Provide the [x, y] coordinate of the cell's center where the given text is located.  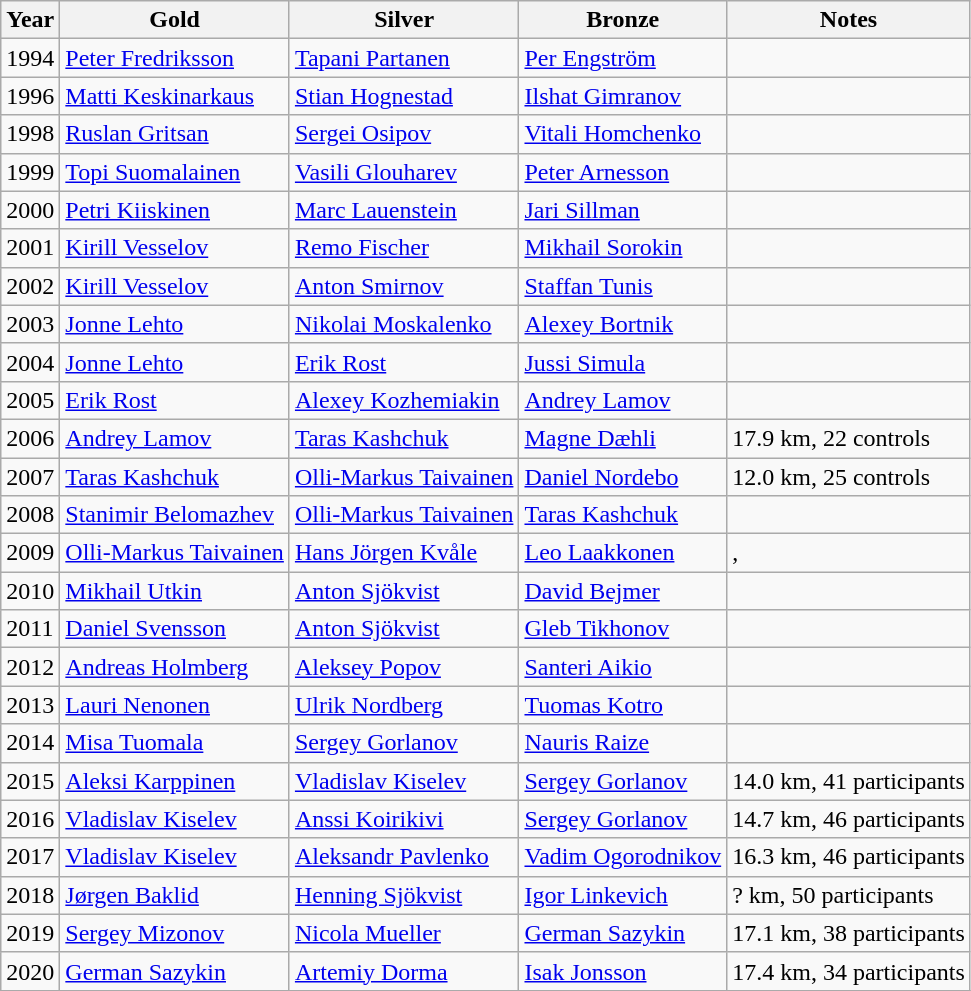
, [849, 553]
2002 [30, 286]
Daniel Nordebo [623, 477]
2003 [30, 324]
Hans Jörgen Kvåle [404, 553]
Nicola Mueller [404, 933]
1998 [30, 134]
Jørgen Baklid [175, 895]
2011 [30, 629]
2020 [30, 971]
Peter Fredriksson [175, 58]
Sergei Osipov [404, 134]
2010 [30, 591]
12.0 km, 25 controls [849, 477]
1994 [30, 58]
2006 [30, 438]
Nauris Raize [623, 743]
Silver [404, 20]
Anssi Koirikivi [404, 819]
2008 [30, 515]
Topi Suomalainen [175, 172]
Gold [175, 20]
Per Engström [623, 58]
Sergey Mizonov [175, 933]
Staffan Tunis [623, 286]
Jussi Simula [623, 362]
Misa Tuomala [175, 743]
2004 [30, 362]
Vitali Homchenko [623, 134]
Alexey Kozhemiakin [404, 400]
2001 [30, 248]
Peter Arnesson [623, 172]
Notes [849, 20]
17.1 km, 38 participants [849, 933]
Henning Sjökvist [404, 895]
Anton Smirnov [404, 286]
2009 [30, 553]
Alexey Bortnik [623, 324]
Artemiy Dorma [404, 971]
Mikhail Utkin [175, 591]
Lauri Nenonen [175, 705]
1999 [30, 172]
Gleb Tikhonov [623, 629]
2017 [30, 857]
David Bejmer [623, 591]
Leo Laakkonen [623, 553]
Andreas Holmberg [175, 667]
Bronze [623, 20]
Santeri Aikio [623, 667]
Stian Hognestad [404, 96]
Matti Keskinarkaus [175, 96]
Jari Sillman [623, 210]
16.3 km, 46 participants [849, 857]
Mikhail Sorokin [623, 248]
2015 [30, 781]
Daniel Svensson [175, 629]
1996 [30, 96]
2019 [30, 933]
14.0 km, 41 participants [849, 781]
Stanimir Belomazhev [175, 515]
Igor Linkevich [623, 895]
17.4 km, 34 participants [849, 971]
Remo Fischer [404, 248]
2005 [30, 400]
2000 [30, 210]
Aleksey Popov [404, 667]
2013 [30, 705]
Aleksandr Pavlenko [404, 857]
Ilshat Gimranov [623, 96]
Magne Dæhli [623, 438]
Vasili Glouharev [404, 172]
Ulrik Nordberg [404, 705]
Aleksi Karppinen [175, 781]
Tuomas Kotro [623, 705]
Petri Kiiskinen [175, 210]
Vadim Ogorodnikov [623, 857]
Marc Lauenstein [404, 210]
2016 [30, 819]
Isak Jonsson [623, 971]
Nikolai Moskalenko [404, 324]
Ruslan Gritsan [175, 134]
Tapani Partanen [404, 58]
2018 [30, 895]
17.9 km, 22 controls [849, 438]
Year [30, 20]
? km, 50 participants [849, 895]
14.7 km, 46 participants [849, 819]
2014 [30, 743]
2007 [30, 477]
2012 [30, 667]
